Search for the cell housing the specified text and yield its [X, Y] center coordinate. 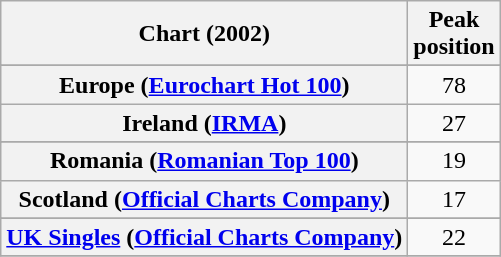
Scotland (Official Charts Company) [204, 199]
17 [454, 199]
UK Singles (Official Charts Company) [204, 237]
19 [454, 161]
78 [454, 85]
Europe (Eurochart Hot 100) [204, 85]
Romania (Romanian Top 100) [204, 161]
Peakposition [454, 34]
Chart (2002) [204, 34]
27 [454, 123]
Ireland (IRMA) [204, 123]
22 [454, 237]
